Return [X, Y] of the center of cell containing provided text 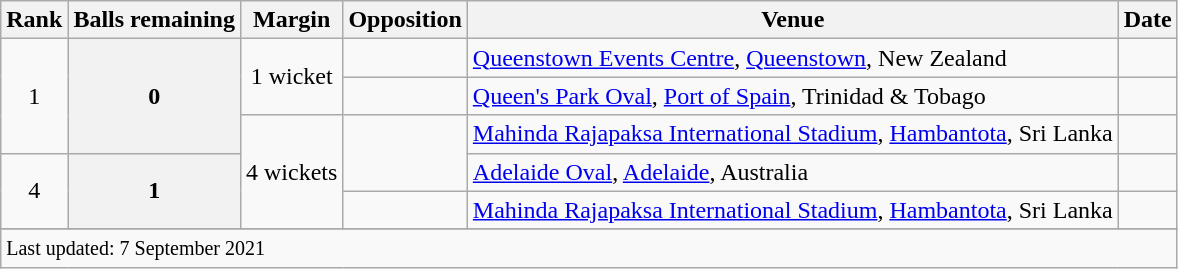
Queen's Park Oval, Port of Spain, Trinidad & Tobago [792, 96]
Rank [34, 20]
Opposition [405, 20]
Last updated: 7 September 2021 [590, 248]
4 wickets [291, 172]
Adelaide Oval, Adelaide, Australia [792, 172]
1 wicket [291, 77]
Margin [291, 20]
Venue [792, 20]
Balls remaining [154, 20]
Queenstown Events Centre, Queenstown, New Zealand [792, 58]
0 [154, 96]
4 [34, 191]
Date [1148, 20]
